Search for the cell housing the specified text and yield its (x, y) center coordinate. 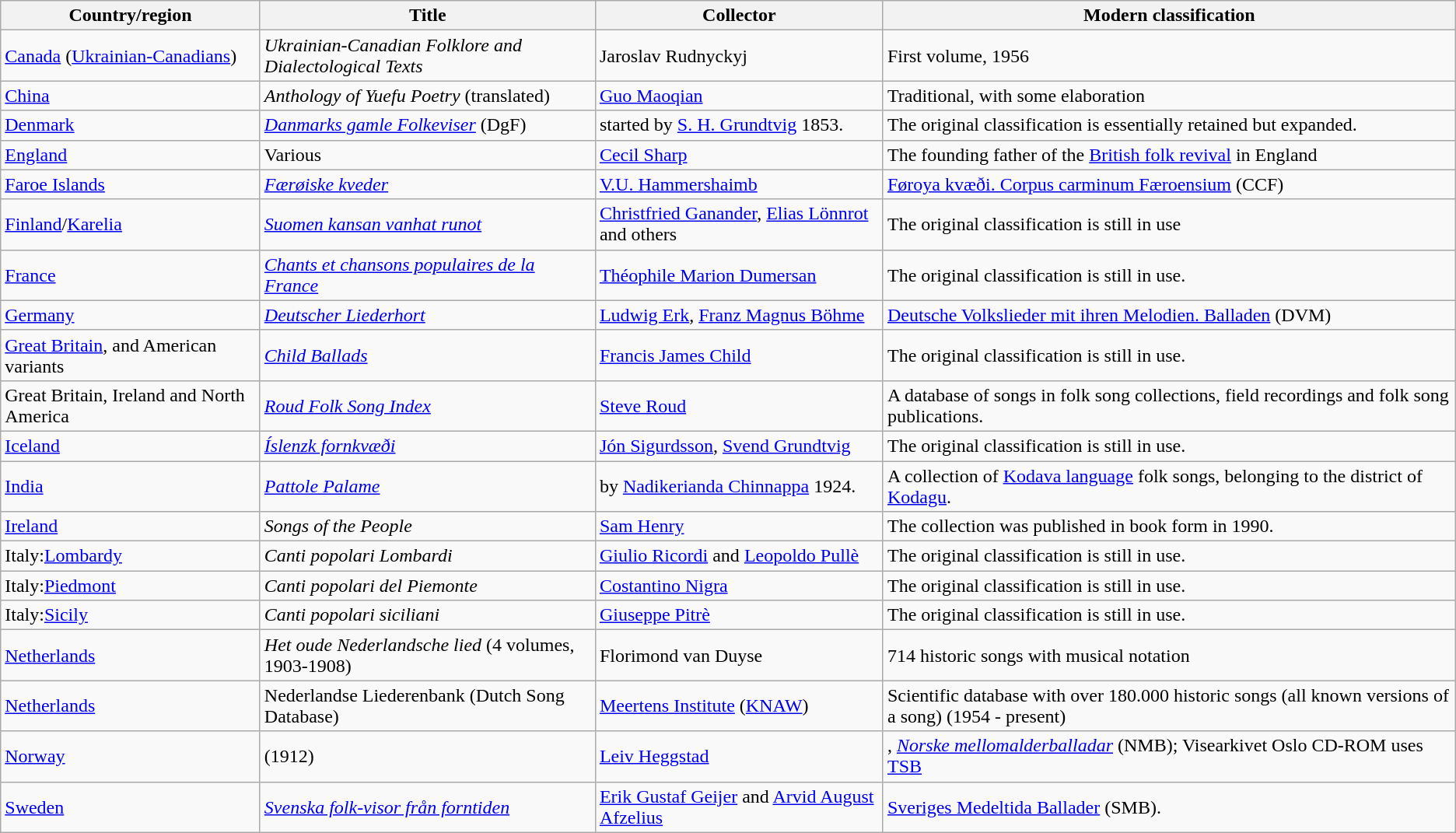
started by S. H. Grundtvig 1853. (739, 125)
Jón Sigurdsson, Svend Grundtvig (739, 446)
Íslenzk fornkvæði (428, 446)
Cecil Sharp (739, 155)
Canti popolari Lombardi (428, 556)
Modern classification (1169, 16)
Giuseppe Pitrè (739, 615)
Great Britain, and American variants (131, 355)
Florimond van Duyse (739, 655)
Nederlandse Liederenbank (Dutch Song Database) (428, 706)
The collection was published in book form in 1990. (1169, 527)
A collection of Kodava language folk songs, belonging to the district of Kodagu. (1169, 485)
Meertens Institute (KNAW) (739, 706)
Italy:Sicily (131, 615)
Suomen kansan vanhat runot (428, 224)
by Nadikerianda Chinnappa 1924. (739, 485)
Ireland (131, 527)
Costantino Nigra (739, 586)
Het oude Nederlandsche lied (4 volumes, 1903-1908) (428, 655)
Canti popolari del Piemonte (428, 586)
Jaroslav Rudnyckyj (739, 56)
Iceland (131, 446)
Denmark (131, 125)
Great Britain, Ireland and North America (131, 406)
Songs of the People (428, 527)
The original classification is still in use (1169, 224)
A database of songs in folk song collections, field recordings and folk song publications. (1169, 406)
Francis James Child (739, 355)
Finland/Karelia (131, 224)
Germany (131, 315)
Ukrainian-Canadian Folklore and Dialectological Texts (428, 56)
Erik Gustaf Geijer and Arvid August Afzelius (739, 807)
Child Ballads (428, 355)
France (131, 275)
Sam Henry (739, 527)
First volume, 1956 (1169, 56)
Italy:Lombardy (131, 556)
Roud Folk Song Index (428, 406)
, Norske mellomalderballadar (NMB); Visearkivet Oslo CD-ROM uses TSB (1169, 756)
England (131, 155)
Leiv Heggstad (739, 756)
Canada (Ukrainian-Canadians) (131, 56)
The original classification is essentially retained but expanded. (1169, 125)
Føroya kvæði. Corpus carminum Færoensium (CCF) (1169, 184)
Italy:Piedmont (131, 586)
Norway (131, 756)
Canti popolari siciliani (428, 615)
(1912) (428, 756)
Chants et chansons populaires de la France (428, 275)
Sweden (131, 807)
Sveriges Medeltida Ballader (SMB). (1169, 807)
Théophile Marion Dumersan (739, 275)
Ludwig Erk, Franz Magnus Böhme (739, 315)
Guo Maoqian (739, 96)
Collector (739, 16)
Giulio Ricordi and Leopoldo Pullè (739, 556)
Deutsche Volkslieder mit ihren Melodien. Balladen (DVM) (1169, 315)
714 historic songs with musical notation (1169, 655)
Færøiske kveder (428, 184)
India (131, 485)
Various (428, 155)
Deutscher Liederhort (428, 315)
Steve Roud (739, 406)
Christfried Ganander, Elias Lönnrot and others (739, 224)
Scientific database with over 180.000 historic songs (all known versions of a song) (1954 - present) (1169, 706)
Pattole Palame (428, 485)
The founding father of the British folk revival in England (1169, 155)
Title (428, 16)
Svenska folk-visor från forntiden (428, 807)
Country/region (131, 16)
Faroe Islands (131, 184)
China (131, 96)
Traditional, with some elaboration (1169, 96)
Anthology of Yuefu Poetry (translated) (428, 96)
V.U. Hammershaimb (739, 184)
Danmarks gamle Folkeviser (DgF) (428, 125)
